For the text-containing cell, return its midpoint in (X, Y) coordinate format. 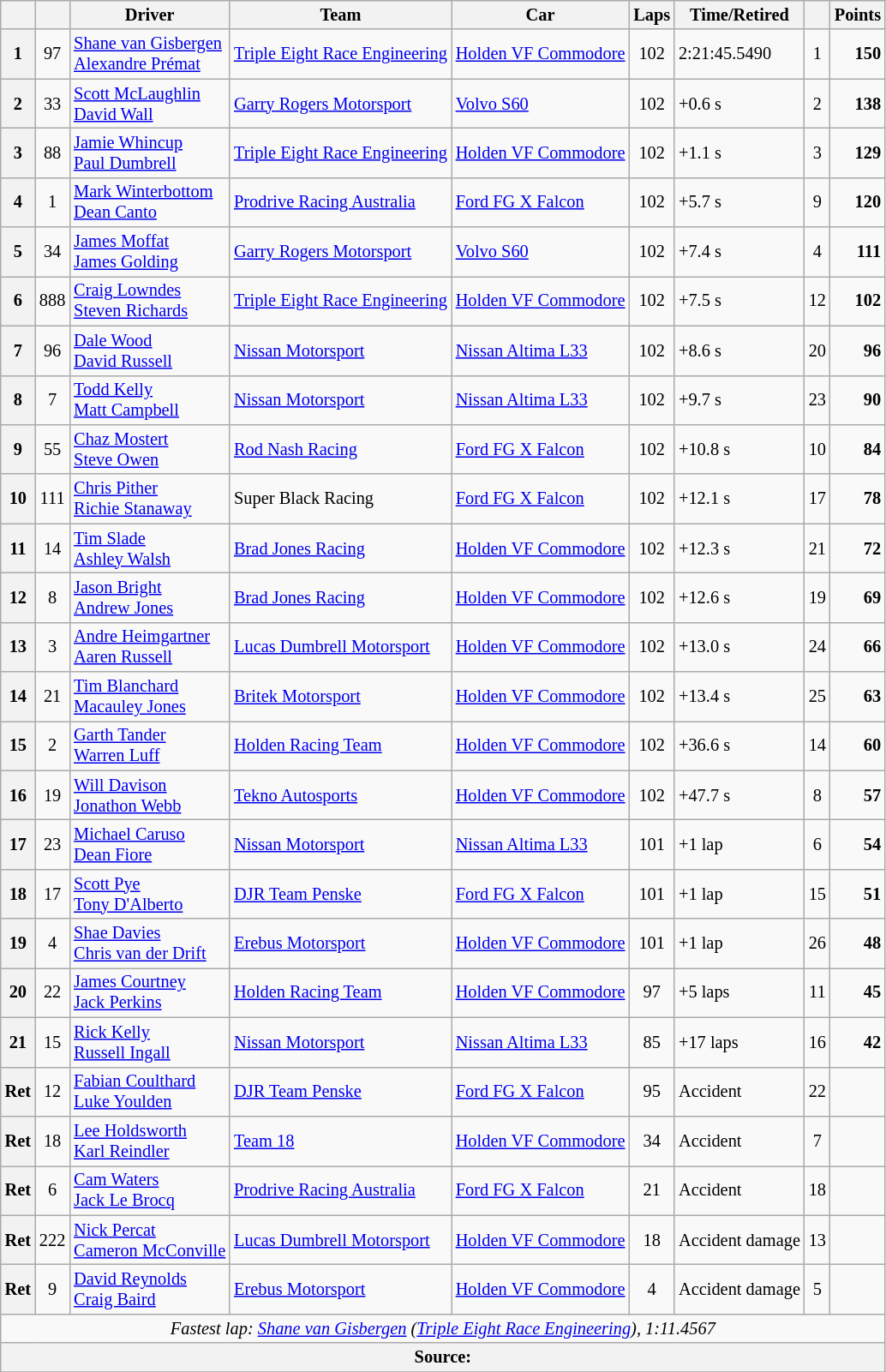
Garth Tander Warren Luff (149, 746)
+0.6 s (739, 104)
Fastest lap: Shane van Gisbergen (Triple Eight Race Engineering), 1:11.4567 (443, 1328)
Rod Nash Racing (341, 449)
Chaz Mostert Steve Owen (149, 449)
+8.6 s (739, 350)
48 (858, 944)
78 (858, 499)
26 (817, 944)
Tim Slade Ashley Walsh (149, 548)
Driver (149, 15)
90 (858, 400)
88 (52, 153)
+5.7 s (739, 202)
Laps (651, 15)
25 (817, 697)
Todd Kelly Matt Campbell (149, 400)
Rick Kelly Russell Ingall (149, 1042)
2:21:45.5490 (739, 54)
66 (858, 647)
Super Black Racing (341, 499)
David Reynolds Craig Baird (149, 1289)
129 (858, 153)
57 (858, 795)
Nick Percat Cameron McConville (149, 1240)
Tekno Autosports (341, 795)
+12.1 s (739, 499)
888 (52, 301)
+10.8 s (739, 449)
150 (858, 54)
138 (858, 104)
James Courtney Jack Perkins (149, 992)
+7.5 s (739, 301)
+13.4 s (739, 697)
Tim Blanchard Macauley Jones (149, 697)
Scott Pye Tony D'Alberto (149, 894)
Jamie Whincup Paul Dumbrell (149, 153)
222 (52, 1240)
54 (858, 844)
+36.6 s (739, 746)
+7.4 s (739, 252)
Points (858, 15)
Shane van Gisbergen Alexandre Prémat (149, 54)
Team (341, 15)
42 (858, 1042)
60 (858, 746)
+5 laps (739, 992)
Car (541, 15)
51 (858, 894)
24 (817, 647)
Dale Wood David Russell (149, 350)
Chris Pither Richie Stanaway (149, 499)
+17 laps (739, 1042)
95 (651, 1092)
84 (858, 449)
Source: (443, 1357)
James Moffat James Golding (149, 252)
85 (651, 1042)
55 (52, 449)
120 (858, 202)
+12.6 s (739, 597)
+9.7 s (739, 400)
69 (858, 597)
Shae Davies Chris van der Drift (149, 944)
Scott McLaughlin David Wall (149, 104)
+12.3 s (739, 548)
Team 18 (341, 1141)
Michael Caruso Dean Fiore (149, 844)
Cam Waters Jack Le Brocq (149, 1190)
Will Davison Jonathon Webb (149, 795)
72 (858, 548)
Fabian Coulthard Luke Youlden (149, 1092)
Jason Bright Andrew Jones (149, 597)
+1.1 s (739, 153)
Lee Holdsworth Karl Reindler (149, 1141)
33 (52, 104)
63 (858, 697)
Craig Lowndes Steven Richards (149, 301)
+47.7 s (739, 795)
Andre Heimgartner Aaren Russell (149, 647)
45 (858, 992)
Britek Motorsport (341, 697)
Mark Winterbottom Dean Canto (149, 202)
Time/Retired (739, 15)
+13.0 s (739, 647)
